Detect which cell encompasses the target text, then output its [X, Y] center coordinate. 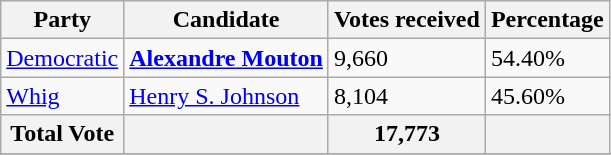
Henry S. Johnson [226, 96]
Whig [62, 96]
Democratic [62, 58]
Percentage [547, 20]
17,773 [406, 134]
Candidate [226, 20]
Votes received [406, 20]
8,104 [406, 96]
Total Vote [62, 134]
Party [62, 20]
45.60% [547, 96]
Alexandre Mouton [226, 58]
54.40% [547, 58]
9,660 [406, 58]
